Scan for the cell matching the given text and deliver its [X, Y] coordinate at center. 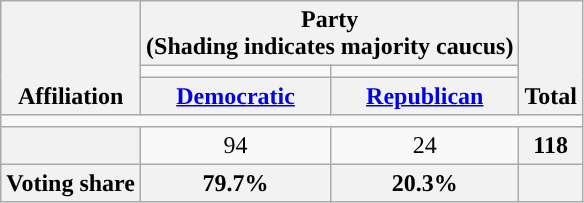
Democratic [236, 96]
Total [551, 58]
Affiliation [71, 58]
118 [551, 145]
Voting share [71, 183]
Republican [425, 96]
94 [236, 145]
79.7% [236, 183]
20.3% [425, 183]
24 [425, 145]
Party (Shading indicates majority caucus) [330, 34]
